Extract the [X, Y] coordinate from the center of the cell holding the provided text.  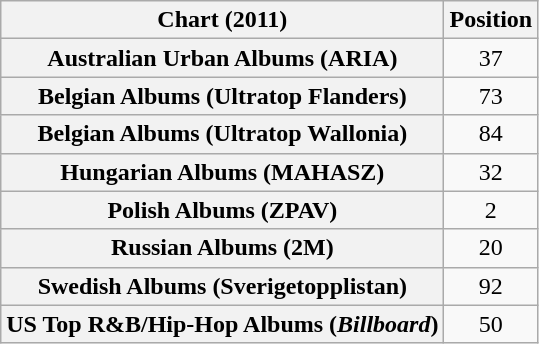
50 [491, 324]
32 [491, 172]
Position [491, 20]
Belgian Albums (Ultratop Flanders) [222, 96]
Swedish Albums (Sverigetopplistan) [222, 286]
73 [491, 96]
20 [491, 248]
92 [491, 286]
Australian Urban Albums (ARIA) [222, 58]
84 [491, 134]
Chart (2011) [222, 20]
Belgian Albums (Ultratop Wallonia) [222, 134]
Polish Albums (ZPAV) [222, 210]
37 [491, 58]
US Top R&B/Hip-Hop Albums (Billboard) [222, 324]
Hungarian Albums (MAHASZ) [222, 172]
2 [491, 210]
Russian Albums (2M) [222, 248]
